Search for the cell housing the specified text and yield its (x, y) center coordinate. 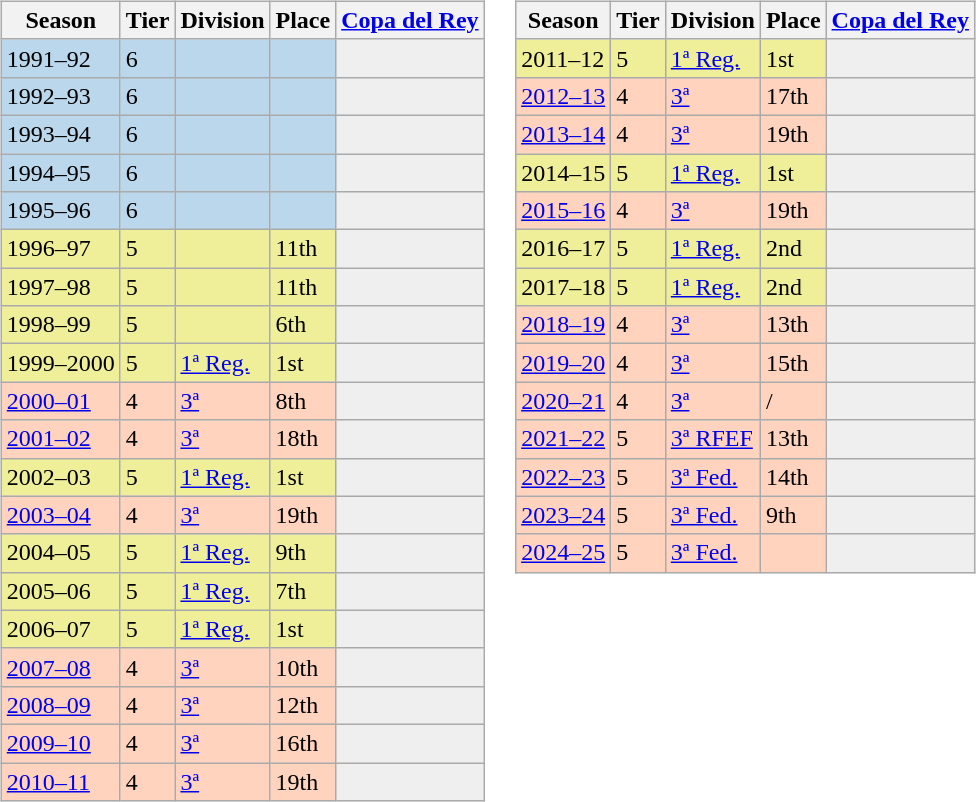
1993–94 (60, 134)
1999–2000 (60, 363)
2016–17 (564, 249)
2003–04 (60, 515)
2015–16 (564, 211)
6th (303, 325)
2023–24 (564, 515)
2007–08 (60, 667)
17th (793, 96)
2024–25 (564, 553)
1998–99 (60, 325)
2002–03 (60, 477)
1997–98 (60, 287)
2021–22 (564, 439)
3ª RFEF (712, 439)
1995–96 (60, 211)
10th (303, 667)
1992–93 (60, 96)
14th (793, 477)
2020–21 (564, 401)
2014–15 (564, 173)
2000–01 (60, 401)
1996–97 (60, 249)
2011–12 (564, 58)
2006–07 (60, 629)
2008–09 (60, 705)
2019–20 (564, 363)
2013–14 (564, 134)
1994–95 (60, 173)
2005–06 (60, 591)
15th (793, 363)
2004–05 (60, 553)
2009–10 (60, 743)
2010–11 (60, 781)
2012–13 (564, 96)
7th (303, 591)
/ (793, 401)
2018–19 (564, 325)
16th (303, 743)
18th (303, 439)
2017–18 (564, 287)
12th (303, 705)
2001–02 (60, 439)
1991–92 (60, 58)
2022–23 (564, 477)
8th (303, 401)
